Provide the [X, Y] coordinate of the cell's center where the given text is located.  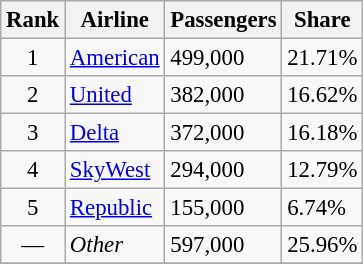
25.96% [322, 245]
Other [115, 245]
1 [33, 58]
2 [33, 95]
6.74% [322, 208]
372,000 [224, 133]
United [115, 95]
Airline [115, 20]
294,000 [224, 170]
382,000 [224, 95]
Republic [115, 208]
16.18% [322, 133]
21.71% [322, 58]
5 [33, 208]
— [33, 245]
American [115, 58]
16.62% [322, 95]
Share [322, 20]
Passengers [224, 20]
597,000 [224, 245]
Delta [115, 133]
12.79% [322, 170]
4 [33, 170]
Rank [33, 20]
SkyWest [115, 170]
3 [33, 133]
155,000 [224, 208]
499,000 [224, 58]
